Return (x, y) of the center of cell containing provided text 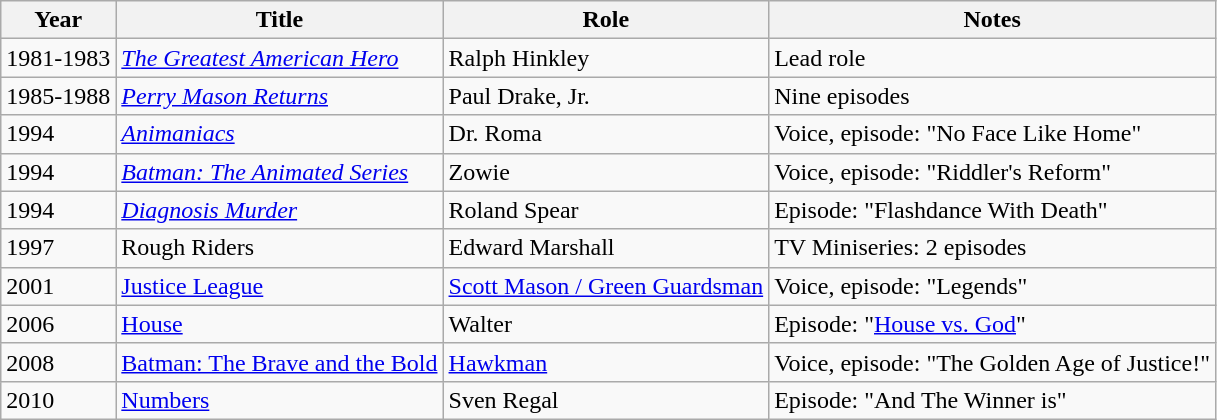
Voice, episode: "No Face Like Home" (992, 134)
Role (606, 20)
Voice, episode: "Riddler's Reform" (992, 172)
Edward Marshall (606, 248)
1997 (58, 248)
Sven Regal (606, 400)
TV Miniseries: 2 episodes (992, 248)
Year (58, 20)
1981-1983 (58, 58)
Scott Mason / Green Guardsman (606, 286)
2010 (58, 400)
Perry Mason Returns (280, 96)
Voice, episode: "The Golden Age of Justice!" (992, 362)
Episode: "House vs. God" (992, 324)
Episode: "And The Winner is" (992, 400)
Notes (992, 20)
Nine episodes (992, 96)
Lead role (992, 58)
Diagnosis Murder (280, 210)
Animaniacs (280, 134)
Walter (606, 324)
Episode: "Flashdance With Death" (992, 210)
Justice League (280, 286)
Hawkman (606, 362)
Ralph Hinkley (606, 58)
2008 (58, 362)
Title (280, 20)
Voice, episode: "Legends" (992, 286)
Batman: The Animated Series (280, 172)
Dr. Roma (606, 134)
The Greatest American Hero (280, 58)
Roland Spear (606, 210)
Paul Drake, Jr. (606, 96)
1985-1988 (58, 96)
Batman: The Brave and the Bold (280, 362)
House (280, 324)
Zowie (606, 172)
2001 (58, 286)
2006 (58, 324)
Rough Riders (280, 248)
Numbers (280, 400)
